Return the (X, Y) coordinate for the center point of the cell that contains the specified text.  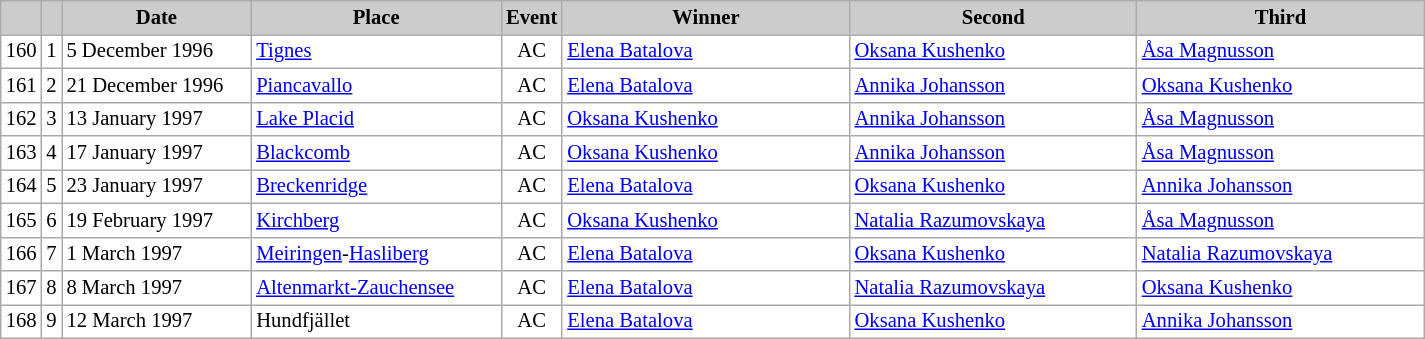
Event (532, 17)
Third (1280, 17)
Date (157, 17)
167 (22, 287)
5 (51, 186)
Altenmarkt-Zauchensee (376, 287)
7 (51, 254)
6 (51, 220)
Winner (706, 17)
163 (22, 153)
5 December 1996 (157, 51)
8 March 1997 (157, 287)
168 (22, 321)
Hundfjället (376, 321)
Meiringen-Hasliberg (376, 254)
Second (994, 17)
12 March 1997 (157, 321)
Kirchberg (376, 220)
164 (22, 186)
19 February 1997 (157, 220)
9 (51, 321)
17 January 1997 (157, 153)
1 March 1997 (157, 254)
161 (22, 85)
Piancavallo (376, 85)
2 (51, 85)
165 (22, 220)
Blackcomb (376, 153)
3 (51, 119)
8 (51, 287)
23 January 1997 (157, 186)
162 (22, 119)
1 (51, 51)
Breckenridge (376, 186)
21 December 1996 (157, 85)
4 (51, 153)
Place (376, 17)
166 (22, 254)
160 (22, 51)
Tignes (376, 51)
13 January 1997 (157, 119)
Lake Placid (376, 119)
